Capture the cell that displays the provided text and extract its [x, y] central coordinate. 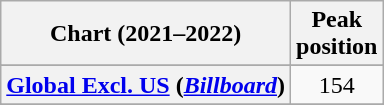
Chart (2021–2022) [146, 34]
Global Excl. US (Billboard) [146, 85]
Peakposition [337, 34]
154 [337, 85]
